Detect which cell encompasses the target text, then output its [X, Y] center coordinate. 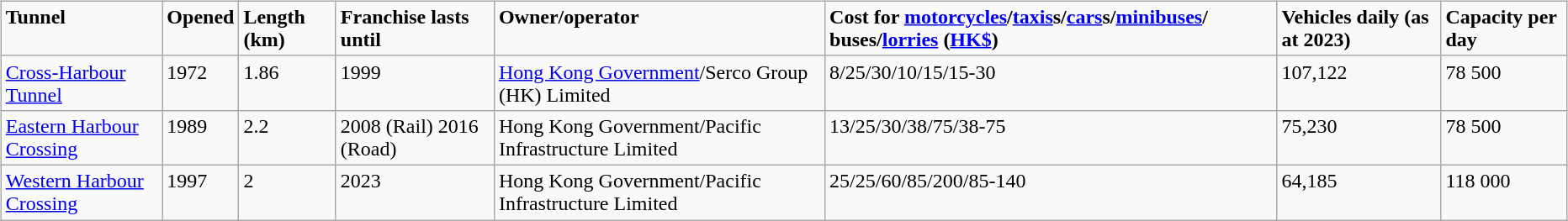
Eastern Harbour Crossing [82, 138]
Cross-Harbour Tunnel [82, 82]
Owner/operator [660, 29]
1.86 [288, 82]
1997 [200, 192]
1999 [415, 82]
Cost for motorcycles/taxiss/carss/minibuses/ buses/lorries (HK$) [1052, 29]
13/25/30/38/75/38-75 [1052, 138]
Opened [200, 29]
25/25/60/85/200/85-140 [1052, 192]
Franchise lasts until [415, 29]
2.2 [288, 138]
Western Harbour Crossing [82, 192]
1972 [200, 82]
Vehicles daily (as at 2023) [1359, 29]
Hong Kong Government/Serco Group (HK) Limited [660, 82]
Capacity per day [1504, 29]
107,122 [1359, 82]
64,185 [1359, 192]
Length (km) [288, 29]
2008 (Rail) 2016 (Road) [415, 138]
1989 [200, 138]
118 000 [1504, 192]
2023 [415, 192]
2 [288, 192]
Tunnel [82, 29]
75,230 [1359, 138]
8/25/30/10/15/15-30 [1052, 82]
